Determine the [x, y] coordinate at the center of the cell enclosing the given text.  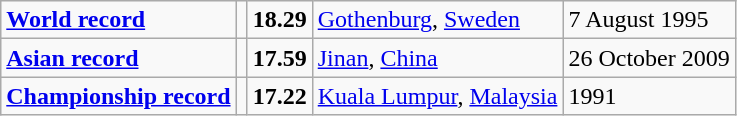
Championship record [118, 96]
Kuala Lumpur, Malaysia [438, 96]
Jinan, China [438, 58]
26 October 2009 [649, 58]
17.59 [280, 58]
18.29 [280, 20]
17.22 [280, 96]
Asian record [118, 58]
Gothenburg, Sweden [438, 20]
1991 [649, 96]
World record [118, 20]
7 August 1995 [649, 20]
